Search for the cell housing the specified text and yield its [X, Y] center coordinate. 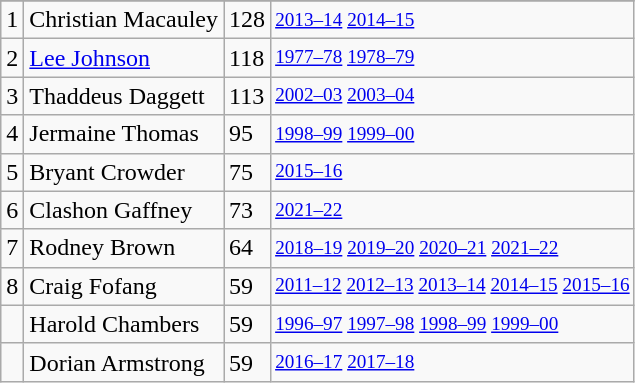
75 [248, 172]
2002–03 2003–04 [453, 96]
Craig Fofang [124, 286]
2021–22 [453, 210]
3 [12, 96]
2 [12, 58]
2016–17 2017–18 [453, 362]
2015–16 [453, 172]
73 [248, 210]
Bryant Crowder [124, 172]
64 [248, 248]
1 [12, 20]
113 [248, 96]
8 [12, 286]
5 [12, 172]
6 [12, 210]
95 [248, 134]
7 [12, 248]
Harold Chambers [124, 324]
Dorian Armstrong [124, 362]
Christian Macauley [124, 20]
Thaddeus Daggett [124, 96]
2018–19 2019–20 2020–21 2021–22 [453, 248]
1977–78 1978–79 [453, 58]
2011–12 2012–13 2013–14 2014–15 2015–16 [453, 286]
118 [248, 58]
2013–14 2014–15 [453, 20]
1996–97 1997–98 1998–99 1999–00 [453, 324]
128 [248, 20]
1998–99 1999–00 [453, 134]
4 [12, 134]
Lee Johnson [124, 58]
Rodney Brown [124, 248]
Jermaine Thomas [124, 134]
Clashon Gaffney [124, 210]
